Output the [x, y] coordinate of the center of the cell containing the given text.  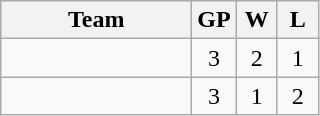
Team [96, 20]
W [256, 20]
GP [214, 20]
L [298, 20]
